Provide the [X, Y] coordinate of the cell's center where the given text is located.  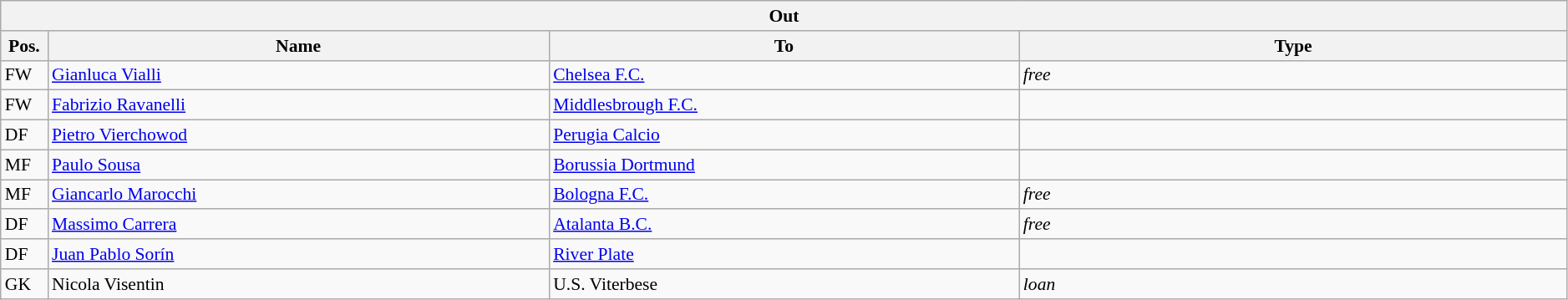
U.S. Viterbese [784, 284]
Perugia Calcio [784, 135]
Juan Pablo Sorín [298, 254]
Borussia Dortmund [784, 165]
River Plate [784, 254]
Pietro Vierchowod [298, 135]
Atalanta B.C. [784, 225]
Bologna F.C. [784, 195]
Fabrizio Ravanelli [298, 105]
Giancarlo Marocchi [298, 195]
GK [24, 284]
Type [1293, 46]
To [784, 46]
Massimo Carrera [298, 225]
Paulo Sousa [298, 165]
Out [784, 16]
Pos. [24, 46]
Middlesbrough F.C. [784, 105]
loan [1293, 284]
Name [298, 46]
Nicola Visentin [298, 284]
Chelsea F.C. [784, 75]
Gianluca Vialli [298, 75]
